Pinpoint the cell where the given text exists, returning its (x, y) midpoint coordinate. 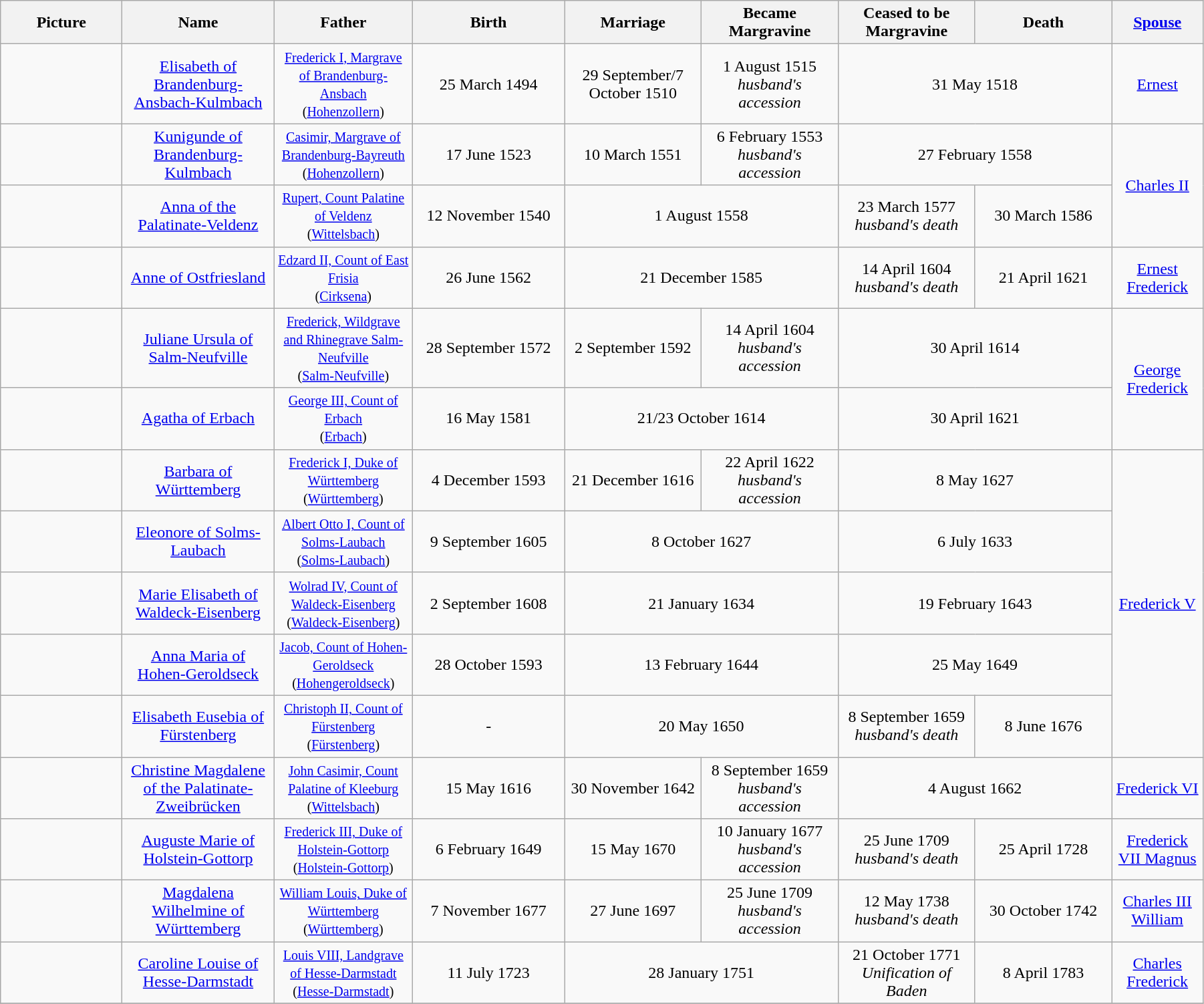
Frederick, Wildgrave and Rhinegrave Salm-Neufville(Salm-Neufville) (343, 348)
4 December 1593 (488, 480)
20 May 1650 (702, 726)
8 September 1659husband's death (906, 726)
John Casimir, Count Palatine of Kleeburg(Wittelsbach) (343, 787)
Birth (488, 23)
Barbara of Württemberg (198, 480)
George Frederick (1157, 378)
14 April 1604husband's death (906, 277)
Anne of Ostfriesland (198, 277)
Became Margravine (770, 23)
1 August 1558 (702, 216)
6 July 1633 (975, 541)
29 September/7 October 1510 (633, 84)
Charles II (1157, 185)
Jacob, Count of Hohen-Geroldseck(Hohengeroldseck) (343, 664)
16 May 1581 (488, 418)
2 September 1608 (488, 603)
12 May 1738husband's death (906, 911)
14 April 1604husband's accession (770, 348)
Wolrad IV, Count of Waldeck-Eisenberg(Waldeck-Eisenberg) (343, 603)
25 June 1709husband's death (906, 850)
31 May 1518 (975, 84)
15 May 1616 (488, 787)
- (488, 726)
Anna Maria of Hohen-Geroldseck (198, 664)
8 September 1659husband's accession (770, 787)
Kunigunde of Brandenburg-Kulmbach (198, 154)
Marriage (633, 23)
6 February 1649 (488, 850)
21 October 1771Unification of Baden (906, 973)
Elisabeth of Brandenburg-Ansbach-Kulmbach (198, 84)
Eleonore of Solms-Laubach (198, 541)
30 April 1621 (975, 418)
27 June 1697 (633, 911)
Spouse (1157, 23)
Ernest (1157, 84)
Auguste Marie of Holstein-Gottorp (198, 850)
Charles III William (1157, 911)
Frederick I, Duke of Württemberg(Württemberg) (343, 480)
Father (343, 23)
Edzard II, Count of East Frisia(Cirksena) (343, 277)
Death (1044, 23)
30 March 1586 (1044, 216)
25 May 1649 (975, 664)
21/23 October 1614 (702, 418)
7 November 1677 (488, 911)
30 April 1614 (975, 348)
17 June 1523 (488, 154)
Frederick III, Duke of Holstein-Gottorp(Holstein-Gottorp) (343, 850)
Name (198, 23)
21 January 1634 (702, 603)
19 February 1643 (975, 603)
25 June 1709husband's accession (770, 911)
Charles Frederick (1157, 973)
Marie Elisabeth of Waldeck-Eisenberg (198, 603)
Anna of the Palatinate-Veldenz (198, 216)
21 December 1616 (633, 480)
27 February 1558 (975, 154)
Christoph II, Count of Fürstenberg(Fürstenberg) (343, 726)
30 October 1742 (1044, 911)
Rupert, Count Palatine of Veldenz(Wittelsbach) (343, 216)
Juliane Ursula of Salm-Neufville (198, 348)
Caroline Louise of Hesse-Darmstadt (198, 973)
Frederick VII Magnus (1157, 850)
28 September 1572 (488, 348)
23 March 1577husband's death (906, 216)
Elisabeth Eusebia of Fürstenberg (198, 726)
26 June 1562 (488, 277)
2 September 1592 (633, 348)
Ceased to be Margravine (906, 23)
Agatha of Erbach (198, 418)
William Louis, Duke of Württemberg(Württemberg) (343, 911)
Magdalena Wilhelmine of Württemberg (198, 911)
21 December 1585 (702, 277)
8 October 1627 (702, 541)
21 April 1621 (1044, 277)
Louis VIII, Landgrave of Hesse-Darmstadt(Hesse-Darmstadt) (343, 973)
13 February 1644 (702, 664)
Albert Otto I, Count of Solms-Laubach(Solms-Laubach) (343, 541)
10 January 1677husband's accession (770, 850)
11 July 1723 (488, 973)
10 March 1551 (633, 154)
Ernest Frederick (1157, 277)
22 April 1622husband's accession (770, 480)
6 February 1553husband's accession (770, 154)
Picture (61, 23)
28 October 1593 (488, 664)
8 May 1627 (975, 480)
Frederick V (1157, 603)
1 August 1515husband's accession (770, 84)
9 September 1605 (488, 541)
8 April 1783 (1044, 973)
8 June 1676 (1044, 726)
George III, Count of Erbach(Erbach) (343, 418)
25 March 1494 (488, 84)
Casimir, Margrave of Brandenburg-Bayreuth(Hohenzollern) (343, 154)
4 August 1662 (975, 787)
25 April 1728 (1044, 850)
12 November 1540 (488, 216)
Frederick I, Margrave of Brandenburg-Ansbach(Hohenzollern) (343, 84)
Frederick VI (1157, 787)
28 January 1751 (702, 973)
Christine Magdalene of the Palatinate-Zweibrücken (198, 787)
15 May 1670 (633, 850)
30 November 1642 (633, 787)
